Pinpoint the cell where the given text exists, returning its (x, y) midpoint coordinate. 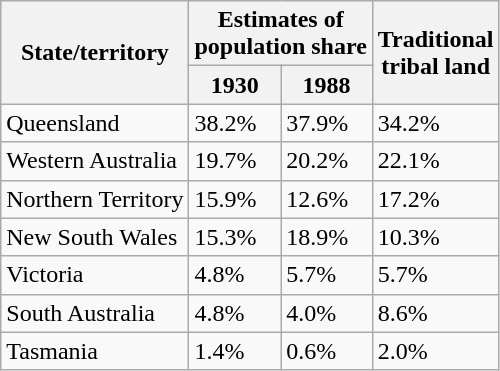
18.9% (327, 237)
4.0% (327, 313)
Queensland (95, 123)
1.4% (235, 351)
38.2% (235, 123)
15.9% (235, 199)
8.6% (436, 313)
12.6% (327, 199)
Traditionaltribal land (436, 52)
Northern Territory (95, 199)
15.3% (235, 237)
Tasmania (95, 351)
New South Wales (95, 237)
South Australia (95, 313)
37.9% (327, 123)
0.6% (327, 351)
State/territory (95, 52)
22.1% (436, 161)
Western Australia (95, 161)
34.2% (436, 123)
1930 (235, 85)
2.0% (436, 351)
17.2% (436, 199)
1988 (327, 85)
Estimates ofpopulation share (280, 34)
Victoria (95, 275)
19.7% (235, 161)
20.2% (327, 161)
10.3% (436, 237)
